Return the (x, y) coordinate for the center point of the cell that contains the specified text.  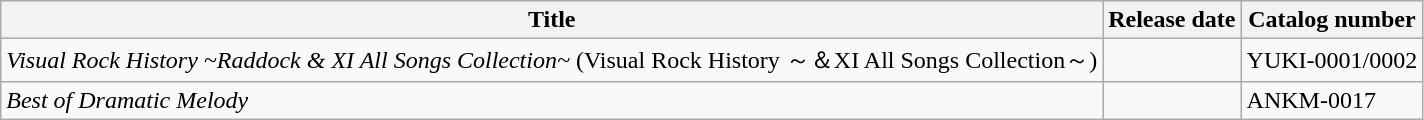
Catalog number (1332, 20)
Title (552, 20)
Release date (1172, 20)
YUKI-0001/0002 (1332, 60)
Best of Dramatic Melody (552, 100)
Visual Rock History ~Raddock & XI All Songs Collection~ (Visual Rock History ～＆XI All Songs Collection～) (552, 60)
ANKM-0017 (1332, 100)
